Capture the cell that displays the provided text and extract its [X, Y] central coordinate. 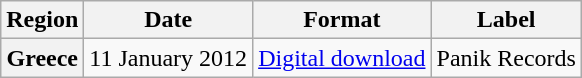
Format [342, 20]
Panik Records [506, 58]
Region [42, 20]
Digital download [342, 58]
Label [506, 20]
Date [168, 20]
Greece [42, 58]
11 January 2012 [168, 58]
